Detect which cell encompasses the target text, then output its (X, Y) center coordinate. 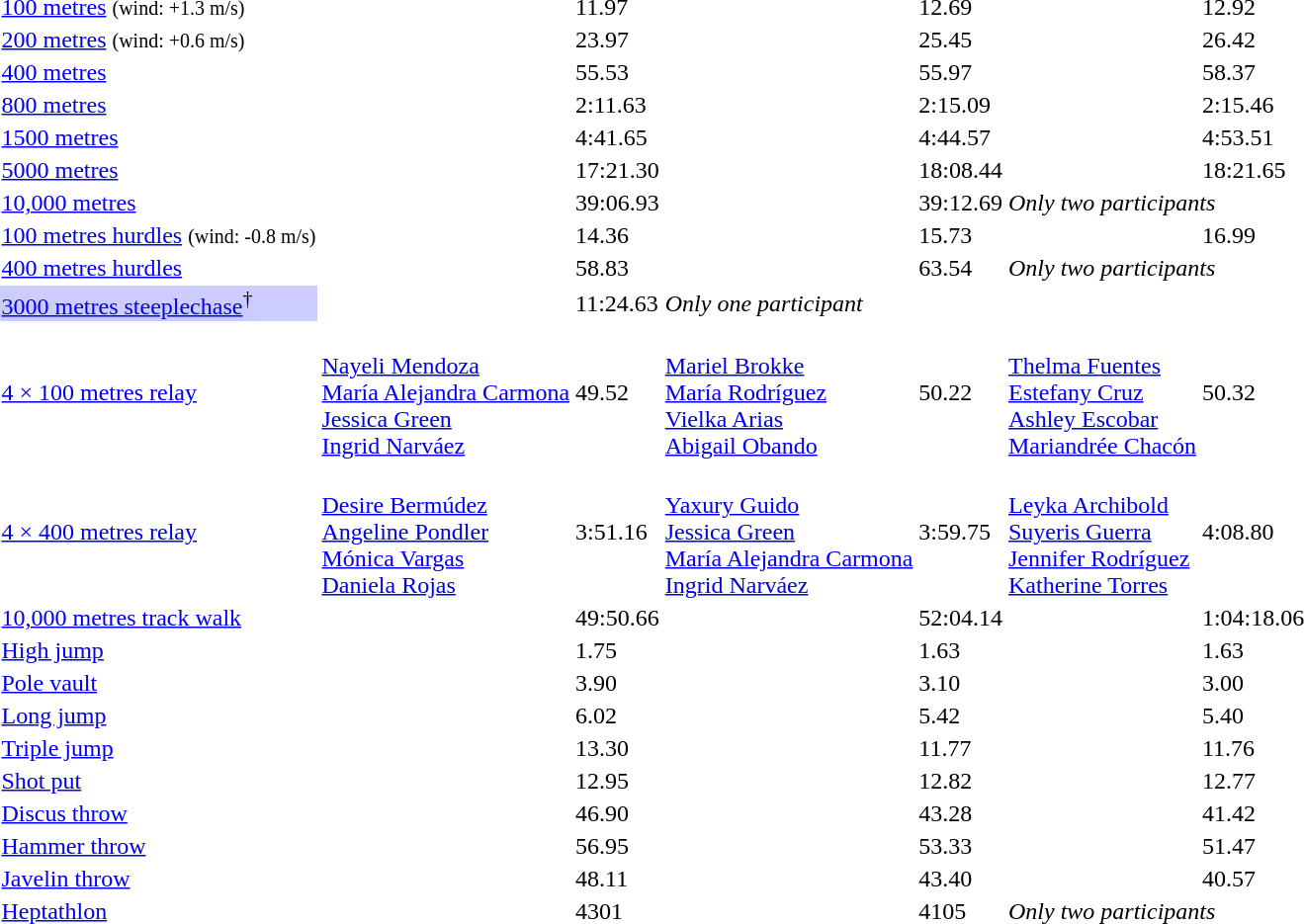
Pole vault (158, 683)
48.11 (618, 879)
3:59.75 (961, 532)
3.10 (961, 683)
25.45 (961, 40)
Yaxury GuidoJessica GreenMaría Alejandra CarmonaIngrid Narváez (789, 532)
4 × 100 metres relay (158, 392)
4 × 400 metres relay (158, 532)
Triple jump (158, 748)
53.33 (961, 846)
12.82 (961, 781)
4:41.65 (618, 137)
1.75 (618, 650)
6.02 (618, 715)
Javelin throw (158, 879)
400 metres (158, 72)
1.63 (961, 650)
56.95 (618, 846)
12.95 (618, 781)
Thelma FuentesEstefany CruzAshley EscobarMariandrée Chacón (1103, 392)
800 metres (158, 105)
5000 metres (158, 170)
Long jump (158, 715)
49.52 (618, 392)
23.97 (618, 40)
58.83 (618, 268)
18:08.44 (961, 170)
Leyka ArchiboldSuyeris GuerraJennifer RodríguezKatherine Torres (1103, 532)
3.90 (618, 683)
17:21.30 (618, 170)
1500 metres (158, 137)
10,000 metres (158, 203)
3:51.16 (618, 532)
11:24.63 (618, 303)
400 metres hurdles (158, 268)
55.97 (961, 72)
52:04.14 (961, 618)
2:11.63 (618, 105)
39:06.93 (618, 203)
5.42 (961, 715)
11.77 (961, 748)
15.73 (961, 235)
14.36 (618, 235)
3000 metres steeplechase† (158, 303)
55.53 (618, 72)
100 metres hurdles (wind: -0.8 m/s) (158, 235)
4:44.57 (961, 137)
Discus throw (158, 813)
63.54 (961, 268)
10,000 metres track walk (158, 618)
Shot put (158, 781)
13.30 (618, 748)
200 metres (wind: +0.6 m/s) (158, 40)
49:50.66 (618, 618)
2:15.09 (961, 105)
Mariel BrokkeMaría RodríguezVielka AriasAbigail Obando (789, 392)
Desire BermúdezAngeline PondlerMónica VargasDaniela Rojas (446, 532)
39:12.69 (961, 203)
High jump (158, 650)
43.40 (961, 879)
Nayeli MendozaMaría Alejandra CarmonaJessica GreenIngrid Narváez (446, 392)
43.28 (961, 813)
46.90 (618, 813)
50.22 (961, 392)
Hammer throw (158, 846)
